Provide the [x, y] coordinate of the cell's center where the given text is located.  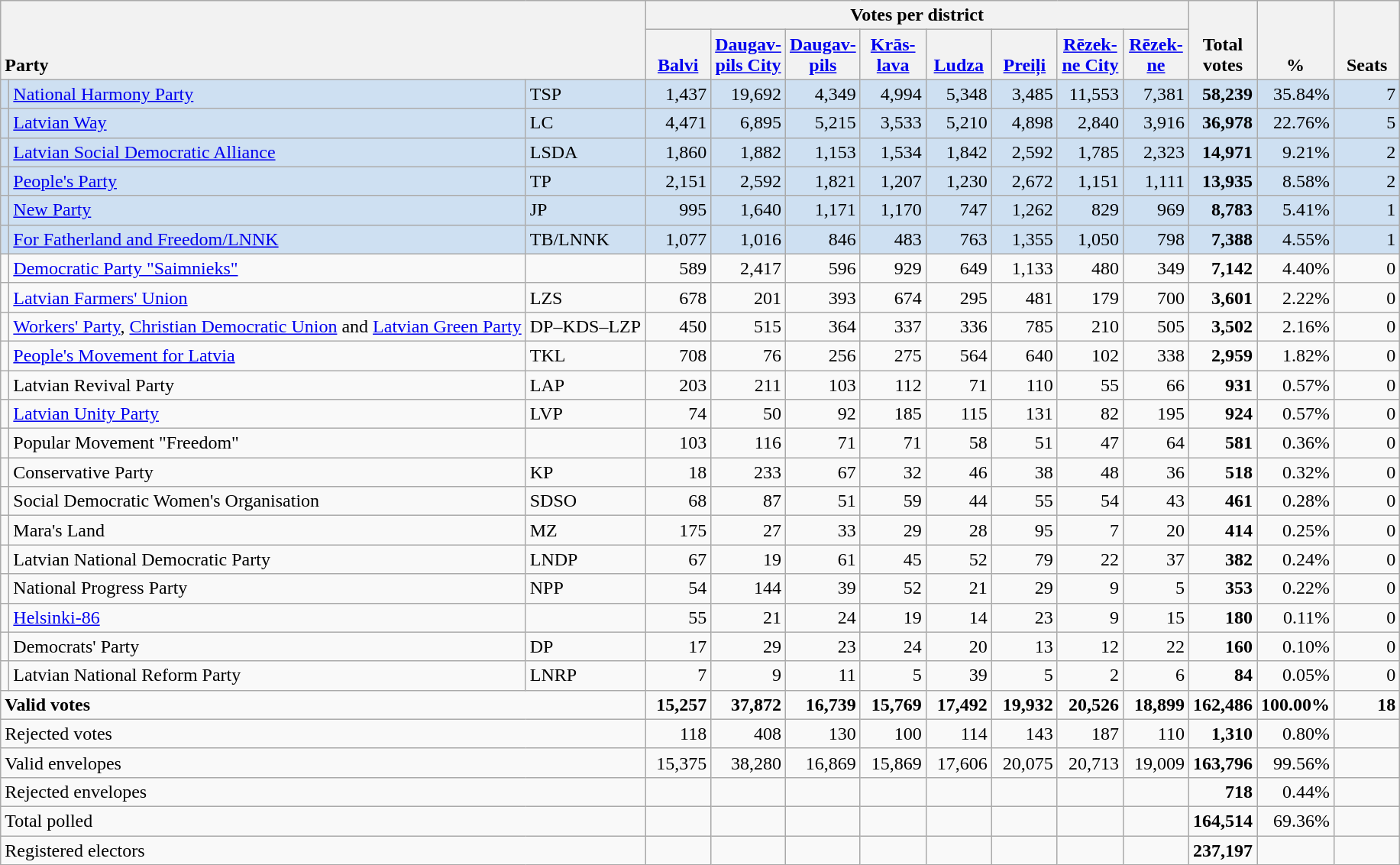
2.22% [1295, 297]
SDSO [585, 501]
581 [1222, 443]
58 [959, 443]
35.84% [1295, 94]
102 [1090, 355]
Latvian Way [267, 123]
National Harmony Party [267, 94]
480 [1090, 268]
66 [1156, 384]
38 [1024, 472]
20,526 [1090, 705]
Total polled [323, 821]
Ludza [959, 55]
118 [678, 734]
0.80% [1295, 734]
Rēzek- ne [1156, 55]
1,151 [1090, 181]
4,349 [823, 94]
931 [1222, 384]
116 [748, 443]
6 [1156, 675]
17,492 [959, 705]
Democratic Party "Saimnieks" [267, 268]
84 [1222, 675]
Rēzek- ne City [1090, 55]
8,783 [1222, 210]
2.16% [1295, 326]
515 [748, 326]
12 [1090, 646]
New Party [267, 210]
Helsinki-86 [267, 617]
4,471 [678, 123]
Latvian Social Democratic Alliance [267, 152]
1,207 [893, 181]
353 [1222, 588]
16,739 [823, 705]
112 [893, 384]
1,842 [959, 152]
201 [748, 297]
0.22% [1295, 588]
763 [959, 239]
47 [1090, 443]
99.56% [1295, 763]
674 [893, 297]
2,323 [1156, 152]
115 [959, 414]
National Progress Party [267, 588]
210 [1090, 326]
5,215 [823, 123]
Daugav- pils [823, 55]
162,486 [1222, 705]
130 [823, 734]
46 [959, 472]
203 [678, 384]
82 [1090, 414]
TP [585, 181]
589 [678, 268]
3,485 [1024, 94]
LSDA [585, 152]
15,257 [678, 705]
Latvian National Reform Party [267, 675]
0.24% [1295, 559]
393 [823, 297]
Latvian Revival Party [267, 384]
1,171 [823, 210]
0.25% [1295, 530]
131 [1024, 414]
37 [1156, 559]
Votes per district [917, 15]
TB/LNNK [585, 239]
1,153 [823, 152]
KP [585, 472]
Rejected envelopes [323, 792]
DP [585, 646]
MZ [585, 530]
1,016 [748, 239]
Daugav- pils City [748, 55]
1,640 [748, 210]
144 [748, 588]
LAP [585, 384]
9.21% [1295, 152]
36,978 [1222, 123]
0.11% [1295, 617]
160 [1222, 646]
338 [1156, 355]
195 [1156, 414]
Popular Movement "Freedom" [267, 443]
15,375 [678, 763]
Latvian Unity Party [267, 414]
564 [959, 355]
1,860 [678, 152]
414 [1222, 530]
Krās- lava [893, 55]
1,355 [1024, 239]
LVP [585, 414]
38,280 [748, 763]
28 [959, 530]
Valid votes [323, 705]
LC [585, 123]
747 [959, 210]
% [1295, 40]
Social Democratic Women's Organisation [267, 501]
20,075 [1024, 763]
92 [823, 414]
4.55% [1295, 239]
Mara's Land [267, 530]
929 [893, 268]
18,899 [1156, 705]
846 [823, 239]
Latvian Farmers' Union [267, 297]
7,381 [1156, 94]
Party [323, 40]
32 [893, 472]
1,534 [893, 152]
68 [678, 501]
16,869 [823, 763]
233 [748, 472]
1,111 [1156, 181]
Conservative Party [267, 472]
2,151 [678, 181]
Registered electors [323, 850]
NPP [585, 588]
Seats [1367, 40]
1,821 [823, 181]
5,348 [959, 94]
64 [1156, 443]
187 [1090, 734]
DP–KDS–LZP [585, 326]
11 [823, 675]
43 [1156, 501]
79 [1024, 559]
95 [1024, 530]
1,262 [1024, 210]
0.28% [1295, 501]
People's Movement for Latvia [267, 355]
3,502 [1222, 326]
11,553 [1090, 94]
518 [1222, 472]
14,971 [1222, 152]
JP [585, 210]
100.00% [1295, 705]
100 [893, 734]
36 [1156, 472]
76 [748, 355]
5.41% [1295, 210]
829 [1090, 210]
13,935 [1222, 181]
450 [678, 326]
211 [748, 384]
69.36% [1295, 821]
0.05% [1295, 675]
4,994 [893, 94]
1,310 [1222, 734]
Latvian National Democratic Party [267, 559]
163,796 [1222, 763]
995 [678, 210]
143 [1024, 734]
1,050 [1090, 239]
19,009 [1156, 763]
5,210 [959, 123]
15,769 [893, 705]
349 [1156, 268]
17,606 [959, 763]
87 [748, 501]
37,872 [748, 705]
1,785 [1090, 152]
295 [959, 297]
481 [1024, 297]
8.58% [1295, 181]
48 [1090, 472]
2,959 [1222, 355]
175 [678, 530]
924 [1222, 414]
7,388 [1222, 239]
TSP [585, 94]
3,533 [893, 123]
45 [893, 559]
0.36% [1295, 443]
13 [1024, 646]
700 [1156, 297]
483 [893, 239]
LNDP [585, 559]
336 [959, 326]
19,932 [1024, 705]
640 [1024, 355]
337 [893, 326]
15 [1156, 617]
2,840 [1090, 123]
TKL [585, 355]
22.76% [1295, 123]
505 [1156, 326]
185 [893, 414]
237,197 [1222, 850]
For Fatherland and Freedom/LNNK [267, 239]
19,692 [748, 94]
275 [893, 355]
Balvi [678, 55]
74 [678, 414]
Valid envelopes [323, 763]
179 [1090, 297]
17 [678, 646]
649 [959, 268]
7,142 [1222, 268]
364 [823, 326]
798 [1156, 239]
114 [959, 734]
14 [959, 617]
382 [1222, 559]
164,514 [1222, 821]
LZS [585, 297]
0.44% [1295, 792]
718 [1222, 792]
20,713 [1090, 763]
785 [1024, 326]
15,869 [893, 763]
44 [959, 501]
Total votes [1222, 40]
0.10% [1295, 646]
50 [748, 414]
1,133 [1024, 268]
Preiļi [1024, 55]
969 [1156, 210]
2,672 [1024, 181]
1,437 [678, 94]
27 [748, 530]
596 [823, 268]
1,077 [678, 239]
708 [678, 355]
People's Party [267, 181]
180 [1222, 617]
1.82% [1295, 355]
6,895 [748, 123]
LNRP [585, 675]
61 [823, 559]
33 [823, 530]
Workers' Party, Christian Democratic Union and Latvian Green Party [267, 326]
256 [823, 355]
1,230 [959, 181]
0.32% [1295, 472]
408 [748, 734]
678 [678, 297]
4.40% [1295, 268]
4,898 [1024, 123]
Democrats' Party [267, 646]
3,601 [1222, 297]
1,170 [893, 210]
58,239 [1222, 94]
2,417 [748, 268]
461 [1222, 501]
1,882 [748, 152]
Rejected votes [323, 734]
59 [893, 501]
3,916 [1156, 123]
